Extract the [x, y] coordinate from the center of the cell holding the provided text.  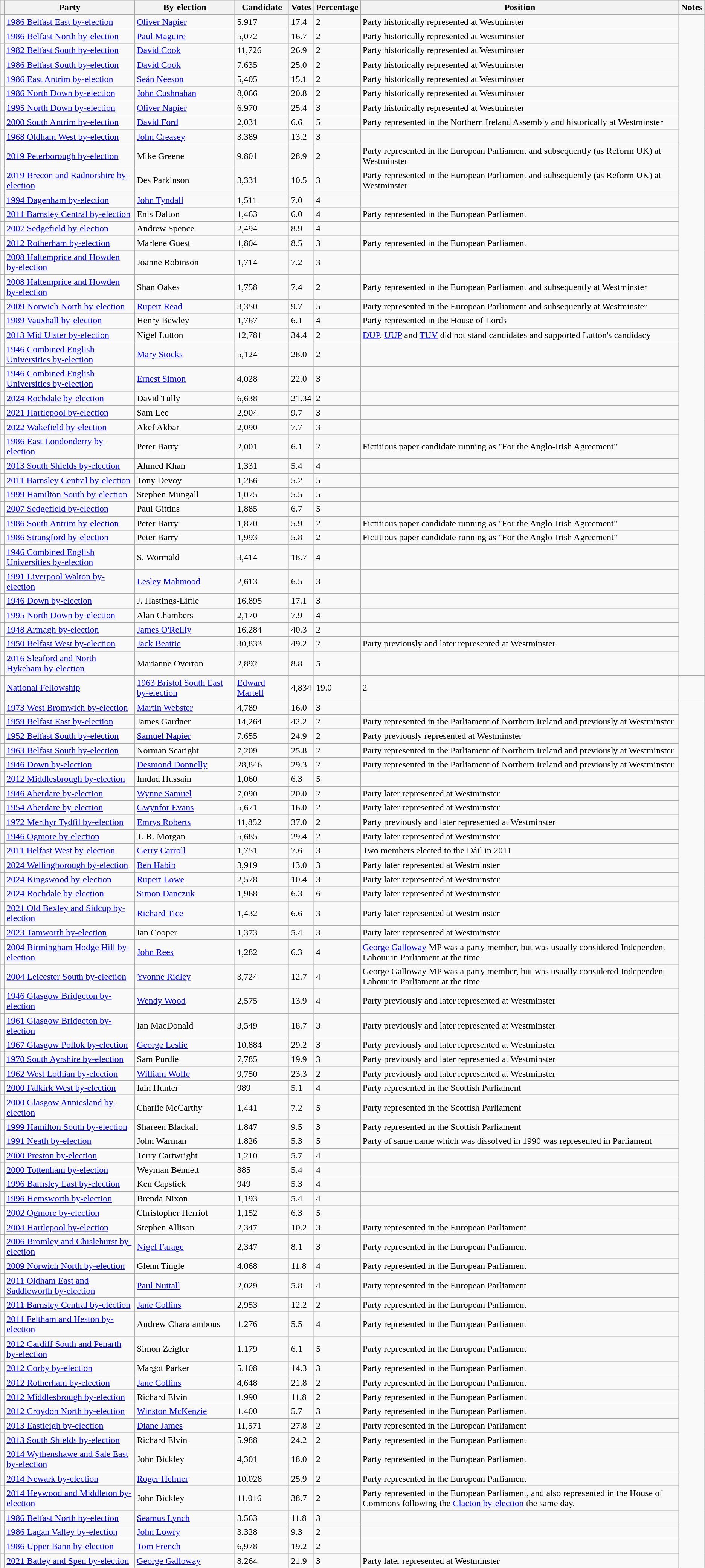
37.0 [301, 822]
20.0 [301, 793]
James Gardner [185, 721]
5.9 [301, 523]
1948 Armagh by-election [70, 630]
Party [70, 8]
Candidate [262, 8]
25.0 [301, 65]
2019 Brecon and Radnorshire by-election [70, 180]
2,001 [262, 446]
Richard Tice [185, 913]
National Fellowship [70, 688]
1952 Belfast South by-election [70, 736]
Glenn Tingle [185, 1266]
9,801 [262, 156]
13.2 [301, 136]
1,767 [262, 321]
2004 Birmingham Hodge Hill by-election [70, 952]
2,090 [262, 427]
2004 Hartlepool by-election [70, 1227]
J. Hastings-Little [185, 601]
William Wolfe [185, 1074]
Weyman Bennett [185, 1170]
2016 Sleaford and North Hykeham by-election [70, 663]
1986 Lagan Valley by-election [70, 1532]
Sam Purdie [185, 1059]
38.7 [301, 1498]
2000 Tottenham by-election [70, 1170]
By-election [185, 8]
23.3 [301, 1074]
1,075 [262, 495]
1959 Belfast East by-election [70, 721]
Party represented in the European Parliament, and also represented in the House of Commons following the Clacton by-election the same day. [520, 1498]
1986 North Down by-election [70, 93]
12.2 [301, 1305]
1963 Belfast South by-election [70, 750]
John Tyndall [185, 200]
Samuel Napier [185, 736]
3,563 [262, 1518]
7.7 [301, 427]
David Tully [185, 398]
1,060 [262, 779]
4,789 [262, 707]
Ian MacDonald [185, 1025]
2000 Falkirk West by-election [70, 1088]
1,373 [262, 932]
8,264 [262, 1561]
1,993 [262, 538]
16.7 [301, 36]
2014 Wythenshawe and Sale East by-election [70, 1459]
2011 Oldham East and Saddleworth by-election [70, 1285]
1,441 [262, 1108]
2000 Glasgow Anniesland by-election [70, 1108]
6.0 [301, 214]
1986 Upper Bann by-election [70, 1546]
Percentage [337, 8]
1986 Belfast East by-election [70, 22]
Ben Habib [185, 865]
1970 South Ayrshire by-election [70, 1059]
1,885 [262, 509]
9.3 [301, 1532]
1991 Liverpool Walton by-election [70, 582]
1,463 [262, 214]
1,758 [262, 287]
Votes [301, 8]
1,432 [262, 913]
1961 Glasgow Bridgeton by-election [70, 1025]
5.1 [301, 1088]
George Galloway [185, 1561]
4,301 [262, 1459]
Position [520, 8]
5,671 [262, 808]
2,170 [262, 615]
Rupert Lowe [185, 879]
1946 Ogmore by-election [70, 836]
40.3 [301, 630]
3,328 [262, 1532]
4,834 [301, 688]
Andrew Spence [185, 229]
Ian Cooper [185, 932]
1986 South Antrim by-election [70, 523]
1986 Strangford by-election [70, 538]
29.4 [301, 836]
11,852 [262, 822]
2004 Leicester South by-election [70, 977]
Desmond Donnelly [185, 765]
Enis Dalton [185, 214]
2012 Cardiff South and Penarth by-election [70, 1349]
13.9 [301, 1001]
2011 Feltham and Heston by-election [70, 1325]
John Creasey [185, 136]
11,016 [262, 1498]
24.9 [301, 736]
9,750 [262, 1074]
2021 Old Bexley and Sidcup by-election [70, 913]
1962 West Lothian by-election [70, 1074]
34.4 [301, 335]
9.5 [301, 1127]
10.4 [301, 879]
2012 Croydon North by-election [70, 1411]
Jack Beattie [185, 644]
25.8 [301, 750]
Terry Cartwright [185, 1155]
2014 Heywood and Middleton by-election [70, 1498]
8.9 [301, 229]
1954 Aberdare by-election [70, 808]
12.7 [301, 977]
14,264 [262, 721]
Ernest Simon [185, 379]
Notes [692, 8]
5,988 [262, 1440]
1986 East Antrim by-election [70, 79]
1991 Neath by-election [70, 1141]
21.9 [301, 1561]
4,028 [262, 379]
28,846 [262, 765]
25.4 [301, 108]
42.2 [301, 721]
1989 Vauxhall by-election [70, 321]
Norman Searight [185, 750]
Rupert Read [185, 306]
20.8 [301, 93]
19.0 [337, 688]
949 [262, 1184]
21.8 [301, 1383]
6,978 [262, 1546]
Lesley Mahmood [185, 582]
2024 Wellingborough by-election [70, 865]
David Ford [185, 122]
Gerry Carroll [185, 851]
6,638 [262, 398]
2021 Hartlepool by-election [70, 413]
6 [337, 894]
29.3 [301, 765]
1946 Glasgow Bridgeton by-election [70, 1001]
James O'Reilly [185, 630]
1,826 [262, 1141]
26.9 [301, 50]
Seamus Lynch [185, 1518]
2022 Wakefield by-election [70, 427]
12,781 [262, 335]
10,028 [262, 1479]
5,405 [262, 79]
24.2 [301, 1440]
Gwynfor Evans [185, 808]
1,990 [262, 1397]
Yvonne Ridley [185, 977]
1,152 [262, 1213]
Paul Gittins [185, 509]
1,266 [262, 480]
Simon Zeigler [185, 1349]
John Rees [185, 952]
2014 Newark by-election [70, 1479]
8.8 [301, 663]
4,648 [262, 1383]
11,571 [262, 1426]
7,209 [262, 750]
25.9 [301, 1479]
1,870 [262, 523]
1,847 [262, 1127]
Diane James [185, 1426]
Stephen Mungall [185, 495]
6,970 [262, 108]
7.6 [301, 851]
1,210 [262, 1155]
1,400 [262, 1411]
Marianne Overton [185, 663]
3,724 [262, 977]
8.1 [301, 1246]
1946 Aberdare by-election [70, 793]
1996 Barnsley East by-election [70, 1184]
1,276 [262, 1325]
Martin Webster [185, 707]
Marlene Guest [185, 243]
28.0 [301, 354]
1,282 [262, 952]
Christopher Herriot [185, 1213]
Tom French [185, 1546]
1973 West Bromwich by-election [70, 707]
7.9 [301, 615]
Edward Martell [262, 688]
2,578 [262, 879]
Imdad Hussain [185, 779]
2,494 [262, 229]
49.2 [301, 644]
T. R. Morgan [185, 836]
Shareen Blackall [185, 1127]
29.2 [301, 1045]
2000 South Antrim by-election [70, 122]
1,511 [262, 200]
1982 Belfast South by-election [70, 50]
17.1 [301, 601]
Nigel Farage [185, 1246]
1950 Belfast West by-election [70, 644]
Simon Danczuk [185, 894]
5,917 [262, 22]
7,655 [262, 736]
17.4 [301, 22]
1986 East Londonderry by-election [70, 446]
2021 Batley and Spen by-election [70, 1561]
John Lowry [185, 1532]
7,635 [262, 65]
2,613 [262, 582]
Iain Hunter [185, 1088]
10.5 [301, 180]
2019 Peterborough by-election [70, 156]
2,892 [262, 663]
Tony Devoy [185, 480]
2000 Preston by-election [70, 1155]
22.0 [301, 379]
2024 Kingswood by-election [70, 879]
19.9 [301, 1059]
John Cushnahan [185, 93]
Mike Greene [185, 156]
30,833 [262, 644]
1,968 [262, 894]
3,331 [262, 180]
3,350 [262, 306]
16,895 [262, 601]
2011 Belfast West by-election [70, 851]
Nigel Lutton [185, 335]
Joanne Robinson [185, 262]
1967 Glasgow Pollok by-election [70, 1045]
27.8 [301, 1426]
Andrew Charalambous [185, 1325]
Akef Akbar [185, 427]
5,124 [262, 354]
1,714 [262, 262]
1963 Bristol South East by-election [185, 688]
13.0 [301, 865]
1972 Merthyr Tydfil by-election [70, 822]
7,785 [262, 1059]
Roger Helmer [185, 1479]
Wynne Samuel [185, 793]
Wendy Wood [185, 1001]
6.5 [301, 582]
2002 Ogmore by-election [70, 1213]
885 [262, 1170]
Mary Stocks [185, 354]
Charlie McCarthy [185, 1108]
Two members elected to the Dáil in 2011 [520, 851]
2,904 [262, 413]
989 [262, 1088]
1968 Oldham West by-election [70, 136]
2006 Bromley and Chislehurst by-election [70, 1246]
28.9 [301, 156]
14.3 [301, 1368]
Margot Parker [185, 1368]
8,066 [262, 93]
George Leslie [185, 1045]
6.7 [301, 509]
2013 Eastleigh by-election [70, 1426]
Henry Bewley [185, 321]
7.4 [301, 287]
3,414 [262, 557]
18.0 [301, 1459]
7,090 [262, 793]
John Warman [185, 1141]
5,685 [262, 836]
1996 Hemsworth by-election [70, 1198]
4,068 [262, 1266]
S. Wormald [185, 557]
2013 Mid Ulster by-election [70, 335]
3,389 [262, 136]
Shan Oakes [185, 287]
21.34 [301, 398]
2,031 [262, 122]
Alan Chambers [185, 615]
Ken Capstick [185, 1184]
Party represented in the House of Lords [520, 321]
3,919 [262, 865]
3,549 [262, 1025]
11,726 [262, 50]
Winston McKenzie [185, 1411]
1,804 [262, 243]
Seán Neeson [185, 79]
16,284 [262, 630]
2012 Corby by-election [70, 1368]
1,179 [262, 1349]
Emrys Roberts [185, 822]
1986 Belfast South by-election [70, 65]
1994 Dagenham by-election [70, 200]
10.2 [301, 1227]
Paul Maguire [185, 36]
Sam Lee [185, 413]
2,953 [262, 1305]
2023 Tamworth by-election [70, 932]
5,108 [262, 1368]
1,331 [262, 466]
7.0 [301, 200]
2,029 [262, 1285]
Paul Nuttall [185, 1285]
Ahmed Khan [185, 466]
8.5 [301, 243]
1,751 [262, 851]
Party represented in the Northern Ireland Assembly and historically at Westminster [520, 122]
5.2 [301, 480]
15.1 [301, 79]
19.2 [301, 1546]
5,072 [262, 36]
2,575 [262, 1001]
Stephen Allison [185, 1227]
10,884 [262, 1045]
DUP, UUP and TUV did not stand candidates and supported Lutton's candidacy [520, 335]
Des Parkinson [185, 180]
Party of same name which was dissolved in 1990 was represented in Parliament [520, 1141]
Party previously represented at Westminster [520, 736]
Brenda Nixon [185, 1198]
1,193 [262, 1198]
